Scan for the cell matching the given text and deliver its [x, y] coordinate at center. 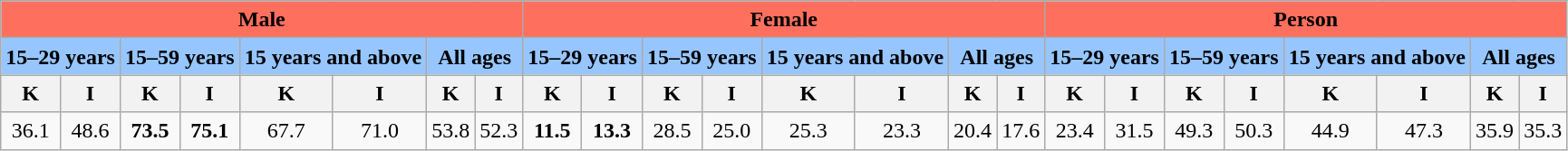
49.3 [1194, 130]
31.5 [1135, 130]
28.5 [672, 130]
67.7 [286, 130]
52.3 [498, 130]
47.3 [1423, 130]
36.1 [31, 130]
35.9 [1495, 130]
50.3 [1253, 130]
23.3 [901, 130]
25.3 [808, 130]
23.4 [1075, 130]
71.0 [379, 130]
73.5 [150, 130]
Male [262, 20]
13.3 [613, 130]
20.4 [973, 130]
44.9 [1331, 130]
17.6 [1021, 130]
Person [1306, 20]
35.3 [1543, 130]
48.6 [91, 130]
53.8 [451, 130]
11.5 [553, 130]
Female [784, 20]
75.1 [209, 130]
25.0 [731, 130]
